From the cell containing the given text, extract its center point as (x, y) coordinate. 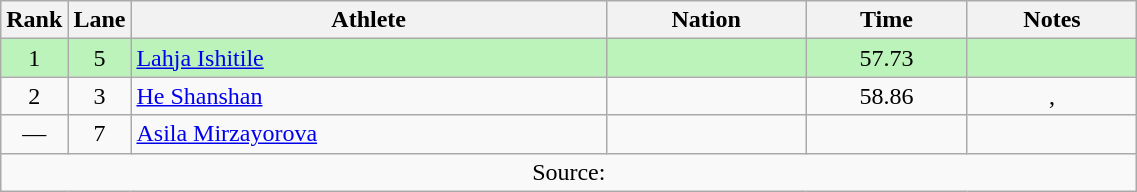
, (1052, 96)
7 (100, 134)
Notes (1052, 20)
2 (34, 96)
58.86 (886, 96)
5 (100, 58)
Lane (100, 20)
Rank (34, 20)
Time (886, 20)
Lahja Ishitile (368, 58)
— (34, 134)
3 (100, 96)
Asila Mirzayorova (368, 134)
1 (34, 58)
Athlete (368, 20)
He Shanshan (368, 96)
Nation (706, 20)
Source: (569, 172)
57.73 (886, 58)
